Output the [x, y] coordinate of the center of the cell containing the given text.  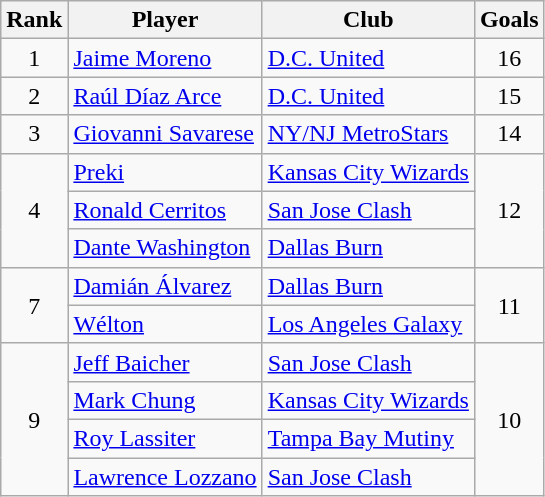
Roy Lassiter [165, 438]
9 [34, 419]
Goals [509, 20]
14 [509, 134]
1 [34, 58]
Raúl Díaz Arce [165, 96]
3 [34, 134]
Rank [34, 20]
Lawrence Lozzano [165, 477]
Preki [165, 172]
15 [509, 96]
NY/NJ MetroStars [368, 134]
Ronald Cerritos [165, 210]
Jaime Moreno [165, 58]
7 [34, 305]
Dante Washington [165, 248]
Giovanni Savarese [165, 134]
4 [34, 210]
Damián Álvarez [165, 286]
10 [509, 419]
Mark Chung [165, 400]
Los Angeles Galaxy [368, 324]
16 [509, 58]
11 [509, 305]
Wélton [165, 324]
Club [368, 20]
Jeff Baicher [165, 362]
12 [509, 210]
Tampa Bay Mutiny [368, 438]
Player [165, 20]
2 [34, 96]
